Return [x, y] of the center of cell containing provided text 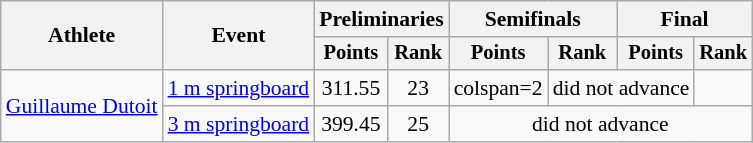
23 [418, 88]
Athlete [82, 36]
colspan=2 [498, 88]
Event [239, 36]
Final [684, 19]
Guillaume Dutoit [82, 106]
3 m springboard [239, 124]
Preliminaries [381, 19]
1 m springboard [239, 88]
399.45 [351, 124]
311.55 [351, 88]
Semifinals [533, 19]
25 [418, 124]
